For the text-containing cell, return its midpoint in [x, y] coordinate format. 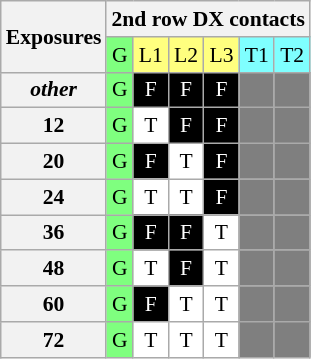
L3 [222, 55]
12 [54, 126]
72 [54, 340]
other [54, 90]
36 [54, 233]
T1 [256, 55]
24 [54, 197]
L2 [186, 55]
T2 [292, 55]
Exposures [54, 36]
20 [54, 162]
L1 [150, 55]
2nd row DX contacts [208, 19]
48 [54, 269]
60 [54, 304]
